From the cell containing the given text, extract its center point as (X, Y) coordinate. 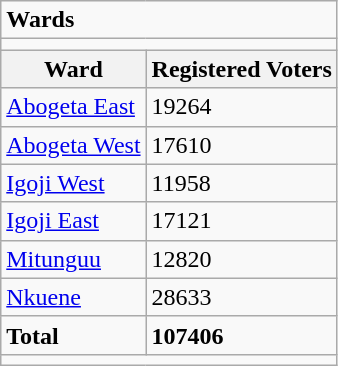
17121 (242, 221)
Ward (74, 69)
17610 (242, 145)
Total (74, 335)
107406 (242, 335)
Wards (170, 20)
Igoji East (74, 221)
28633 (242, 297)
11958 (242, 183)
Abogeta West (74, 145)
Nkuene (74, 297)
Registered Voters (242, 69)
19264 (242, 107)
Igoji West (74, 183)
Mitunguu (74, 259)
Abogeta East (74, 107)
12820 (242, 259)
